Scan for the cell matching the given text and deliver its (x, y) coordinate at center. 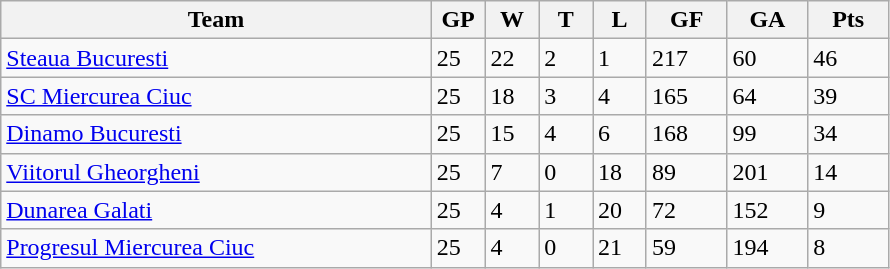
Team (216, 20)
20 (620, 210)
8 (848, 248)
34 (848, 134)
89 (686, 172)
59 (686, 248)
6 (620, 134)
3 (566, 96)
165 (686, 96)
GP (458, 20)
7 (512, 172)
Dinamo Bucuresti (216, 134)
9 (848, 210)
168 (686, 134)
Viitorul Gheorgheni (216, 172)
194 (768, 248)
2 (566, 58)
60 (768, 58)
Pts (848, 20)
Steaua Bucuresti (216, 58)
152 (768, 210)
64 (768, 96)
GA (768, 20)
46 (848, 58)
14 (848, 172)
21 (620, 248)
39 (848, 96)
L (620, 20)
72 (686, 210)
15 (512, 134)
217 (686, 58)
W (512, 20)
T (566, 20)
99 (768, 134)
Progresul Miercurea Ciuc (216, 248)
GF (686, 20)
201 (768, 172)
22 (512, 58)
SC Miercurea Ciuc (216, 96)
Dunarea Galati (216, 210)
